From the cell containing the given text, extract its center point as (x, y) coordinate. 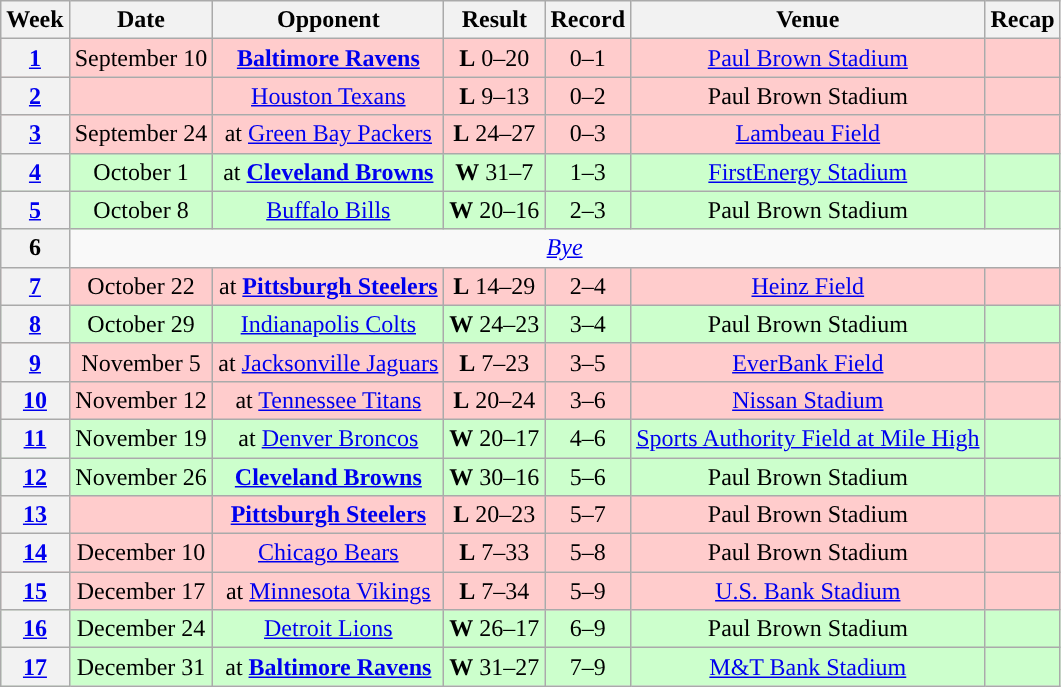
Date (141, 20)
December 31 (141, 667)
W 20–16 (494, 210)
13 (35, 515)
Heinz Field (808, 286)
at Cleveland Browns (328, 172)
L 24–27 (494, 134)
Opponent (328, 20)
W 31–27 (494, 667)
14 (35, 553)
September 24 (141, 134)
L 14–29 (494, 286)
W 20–17 (494, 438)
at Jacksonville Jaguars (328, 362)
1–3 (588, 172)
Indianapolis Colts (328, 324)
at Tennessee Titans (328, 400)
2 (35, 96)
Lambeau Field (808, 134)
November 5 (141, 362)
October 29 (141, 324)
at Denver Broncos (328, 438)
2–3 (588, 210)
Result (494, 20)
W 26–17 (494, 629)
December 24 (141, 629)
6 (35, 248)
Cleveland Browns (328, 477)
October 8 (141, 210)
October 22 (141, 286)
October 1 (141, 172)
9 (35, 362)
Pittsburgh Steelers (328, 515)
December 17 (141, 591)
Bye (564, 248)
W 30–16 (494, 477)
W 31–7 (494, 172)
W 24–23 (494, 324)
Detroit Lions (328, 629)
Record (588, 20)
8 (35, 324)
L 20–23 (494, 515)
17 (35, 667)
December 10 (141, 553)
L 0–20 (494, 58)
Week (35, 20)
September 10 (141, 58)
Houston Texans (328, 96)
11 (35, 438)
16 (35, 629)
EverBank Field (808, 362)
12 (35, 477)
0–1 (588, 58)
5–6 (588, 477)
M&T Bank Stadium (808, 667)
November 26 (141, 477)
0–3 (588, 134)
at Minnesota Vikings (328, 591)
3–4 (588, 324)
5–9 (588, 591)
November 12 (141, 400)
at Baltimore Ravens (328, 667)
5 (35, 210)
3–6 (588, 400)
1 (35, 58)
at Green Bay Packers (328, 134)
3–5 (588, 362)
L 7–33 (494, 553)
Baltimore Ravens (328, 58)
Chicago Bears (328, 553)
0–2 (588, 96)
4 (35, 172)
U.S. Bank Stadium (808, 591)
L 7–34 (494, 591)
L 7–23 (494, 362)
10 (35, 400)
5–8 (588, 553)
FirstEnergy Stadium (808, 172)
5–7 (588, 515)
at Pittsburgh Steelers (328, 286)
Sports Authority Field at Mile High (808, 438)
Buffalo Bills (328, 210)
L 20–24 (494, 400)
7–9 (588, 667)
15 (35, 591)
November 19 (141, 438)
L 9–13 (494, 96)
Venue (808, 20)
4–6 (588, 438)
Nissan Stadium (808, 400)
2–4 (588, 286)
Recap (1022, 20)
6–9 (588, 629)
7 (35, 286)
3 (35, 134)
